Scan for the cell matching the given text and deliver its [X, Y] coordinate at center. 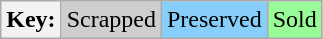
Scrapped [111, 20]
Preserved [214, 20]
Key: [31, 20]
Sold [294, 20]
